Scan for the cell matching the given text and deliver its (X, Y) coordinate at center. 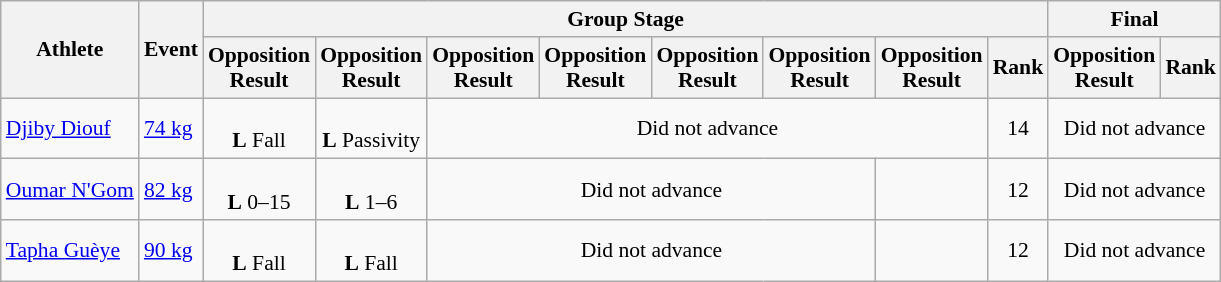
L Passivity (371, 128)
Group Stage (626, 19)
74 kg (171, 128)
Djiby Diouf (70, 128)
L 1–6 (371, 190)
L 0–15 (259, 190)
Tapha Guèye (70, 250)
82 kg (171, 190)
Final (1134, 19)
14 (1018, 128)
90 kg (171, 250)
Oumar N'Gom (70, 190)
Event (171, 50)
Athlete (70, 50)
